Output the [X, Y] coordinate of the center of the cell containing the given text.  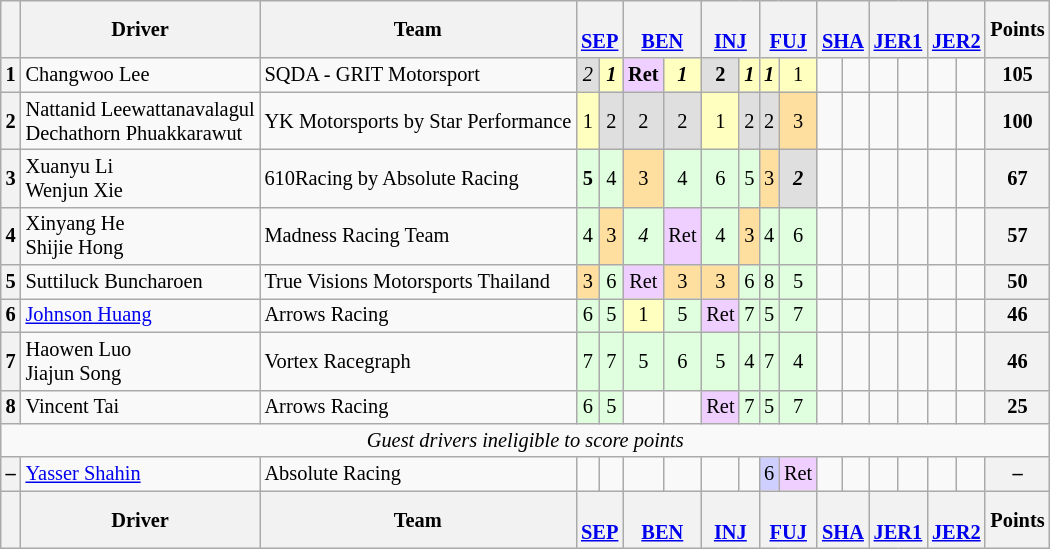
Yasser Shahin [140, 474]
Guest drivers ineligible to score points [526, 440]
Vincent Tai [140, 407]
Haowen Luo Jiajun Song [140, 361]
Xuanyu Li Wenjun Xie [140, 178]
YK Motorsports by Star Performance [418, 121]
Vortex Racegraph [418, 361]
100 [1017, 121]
Xinyang He Shijie Hong [140, 236]
Nattanid Leewattanavalagul Dechathorn Phuakkarawut [140, 121]
SQDA - GRIT Motorsport [418, 75]
Madness Racing Team [418, 236]
50 [1017, 282]
67 [1017, 178]
25 [1017, 407]
610Racing by Absolute Racing [418, 178]
Johnson Huang [140, 315]
105 [1017, 75]
Absolute Racing [418, 474]
Changwoo Lee [140, 75]
Suttiluck Buncharoen [140, 282]
True Visions Motorsports Thailand [418, 282]
57 [1017, 236]
